For the text-containing cell, return its midpoint in [X, Y] coordinate format. 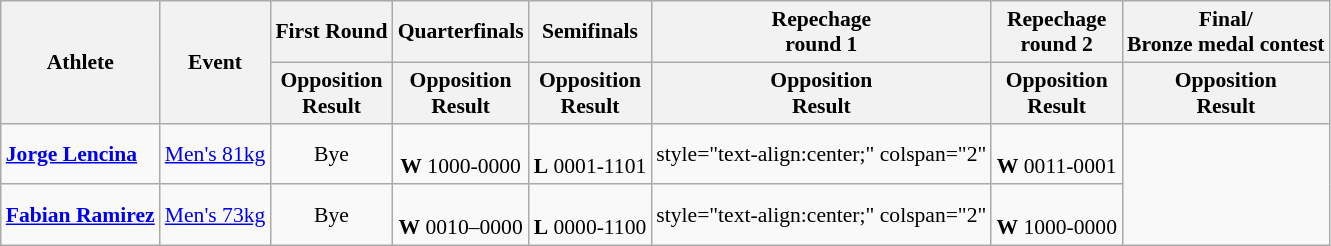
W 0010–0000 [461, 216]
First Round [331, 32]
Jorge Lencina [80, 154]
Final/Bronze medal contest [1226, 32]
L 0000-1100 [590, 216]
Fabian Ramirez [80, 216]
Quarterfinals [461, 32]
Repechage round 1 [821, 32]
Semifinals [590, 32]
Event [216, 62]
W 0011-0001 [1056, 154]
L 0001-1101 [590, 154]
Repechage round 2 [1056, 32]
Men's 81kg [216, 154]
Athlete [80, 62]
Men's 73kg [216, 216]
